Pinpoint the cell where the given text exists, returning its (X, Y) midpoint coordinate. 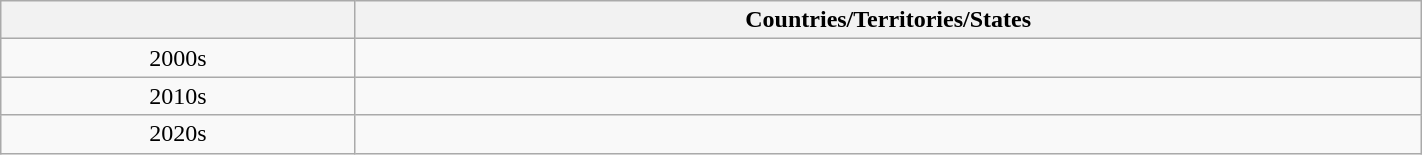
Countries/Territories/States (888, 20)
2020s (178, 134)
2010s (178, 96)
2000s (178, 58)
